Search for the cell housing the specified text and yield its (x, y) center coordinate. 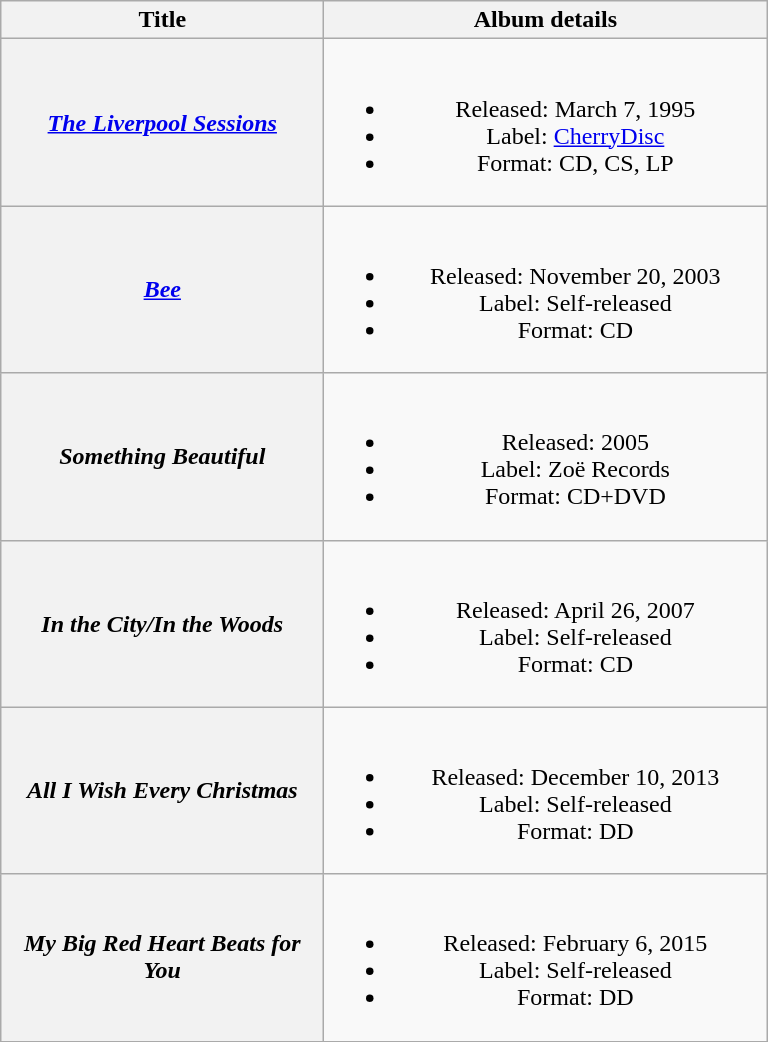
Bee (162, 290)
Title (162, 20)
Released: 2005Label: Zoë RecordsFormat: CD+DVD (546, 456)
The Liverpool Sessions (162, 122)
Released: March 7, 1995Label: CherryDiscFormat: CD, CS, LP (546, 122)
Released: December 10, 2013Label: Self-releasedFormat: DD (546, 790)
Something Beautiful (162, 456)
Released: April 26, 2007Label: Self-releasedFormat: CD (546, 624)
My Big Red Heart Beats for You (162, 958)
Released: November 20, 2003Label: Self-releasedFormat: CD (546, 290)
All I Wish Every Christmas (162, 790)
Album details (546, 20)
In the City/In the Woods (162, 624)
Released: February 6, 2015Label: Self-releasedFormat: DD (546, 958)
